From the cell containing the given text, extract its center point as [x, y] coordinate. 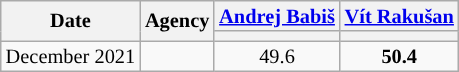
Vít Rakušan [400, 16]
Date [70, 20]
Agency [177, 20]
50.4 [400, 56]
Andrej Babiš [276, 16]
December 2021 [70, 56]
49.6 [276, 56]
